Capture the cell that displays the provided text and extract its [x, y] central coordinate. 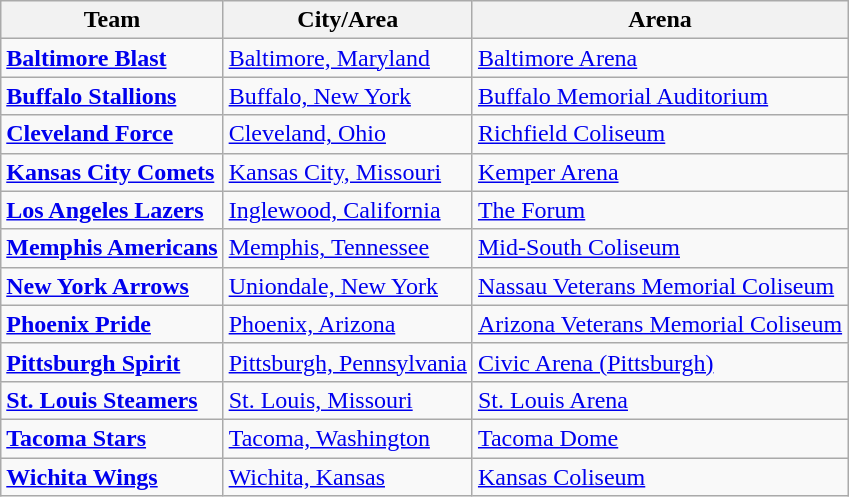
Civic Arena (Pittsburgh) [660, 362]
Kansas City, Missouri [348, 172]
Buffalo, New York [348, 96]
Los Angeles Lazers [112, 210]
Tacoma Stars [112, 438]
Tacoma Dome [660, 438]
Mid-South Coliseum [660, 248]
The Forum [660, 210]
Memphis, Tennessee [348, 248]
Cleveland Force [112, 134]
Wichita Wings [112, 477]
Buffalo Stallions [112, 96]
Uniondale, New York [348, 286]
Pittsburgh, Pennsylvania [348, 362]
Kansas City Comets [112, 172]
Memphis Americans [112, 248]
Baltimore Blast [112, 58]
St. Louis, Missouri [348, 400]
Arena [660, 20]
St. Louis Steamers [112, 400]
Pittsburgh Spirit [112, 362]
Wichita, Kansas [348, 477]
Cleveland, Ohio [348, 134]
Kansas Coliseum [660, 477]
St. Louis Arena [660, 400]
City/Area [348, 20]
Team [112, 20]
Baltimore, Maryland [348, 58]
Inglewood, California [348, 210]
Nassau Veterans Memorial Coliseum [660, 286]
Tacoma, Washington [348, 438]
Buffalo Memorial Auditorium [660, 96]
Phoenix, Arizona [348, 324]
Phoenix Pride [112, 324]
Richfield Coliseum [660, 134]
Baltimore Arena [660, 58]
Kemper Arena [660, 172]
Arizona Veterans Memorial Coliseum [660, 324]
New York Arrows [112, 286]
